From the cell containing the given text, extract its center point as (X, Y) coordinate. 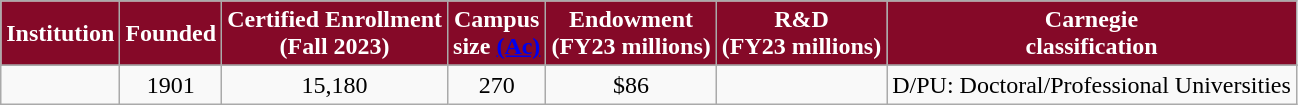
Carnegieclassification (1092, 34)
270 (497, 85)
1901 (171, 85)
R&D(FY23 millions) (801, 34)
$86 (631, 85)
Endowment (FY23 millions) (631, 34)
Certified Enrollment(Fall 2023) (335, 34)
15,180 (335, 85)
Campussize (Ac) (497, 34)
D/PU: Doctoral/Professional Universities (1092, 85)
Founded (171, 34)
Institution (60, 34)
